Search for the cell housing the specified text and yield its (X, Y) center coordinate. 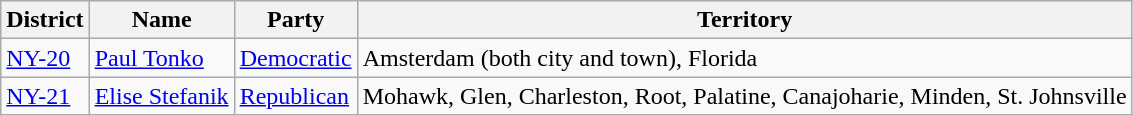
NY-21 (45, 96)
Paul Tonko (162, 58)
Mohawk, Glen, Charleston, Root, Palatine, Canajoharie, Minden, St. Johnsville (744, 96)
Amsterdam (both city and town), Florida (744, 58)
Territory (744, 20)
Name (162, 20)
NY-20 (45, 58)
Democratic (296, 58)
Republican (296, 96)
Elise Stefanik (162, 96)
Party (296, 20)
District (45, 20)
